Extract the [X, Y] coordinate from the center of the cell holding the provided text.  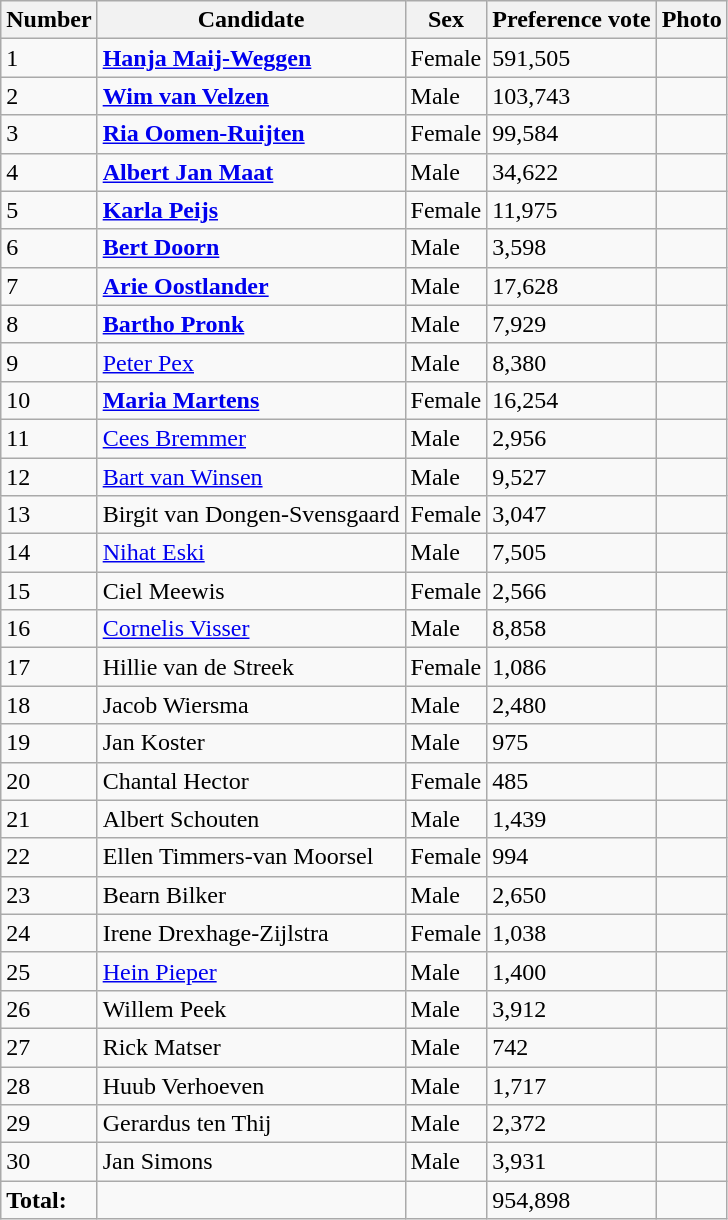
26 [49, 1009]
29 [49, 1124]
17 [49, 667]
11,975 [572, 210]
485 [572, 781]
Wim van Velzen [251, 96]
25 [49, 971]
6 [49, 248]
591,505 [572, 58]
Irene Drexhage-Zijlstra [251, 933]
1,086 [572, 667]
16 [49, 629]
12 [49, 477]
Chantal Hector [251, 781]
Bart van Winsen [251, 477]
34,622 [572, 172]
3,931 [572, 1162]
742 [572, 1047]
9 [49, 362]
1 [49, 58]
Ria Oomen-Ruijten [251, 134]
1,439 [572, 819]
20 [49, 781]
9,527 [572, 477]
2,372 [572, 1124]
Ciel Meewis [251, 591]
Jacob Wiersma [251, 705]
3,912 [572, 1009]
27 [49, 1047]
2,956 [572, 438]
Candidate [251, 20]
30 [49, 1162]
954,898 [572, 1200]
7 [49, 286]
Bartho Pronk [251, 324]
Preference vote [572, 20]
Birgit van Dongen-Svensgaard [251, 515]
7,505 [572, 553]
18 [49, 705]
2,480 [572, 705]
2,650 [572, 895]
Sex [446, 20]
994 [572, 857]
3 [49, 134]
2 [49, 96]
5 [49, 210]
15 [49, 591]
17,628 [572, 286]
Jan Simons [251, 1162]
1,717 [572, 1085]
1,400 [572, 971]
Bearn Bilker [251, 895]
Albert Jan Maat [251, 172]
Peter Pex [251, 362]
Karla Peijs [251, 210]
Number [49, 20]
23 [49, 895]
22 [49, 857]
28 [49, 1085]
14 [49, 553]
8 [49, 324]
Willem Peek [251, 1009]
Bert Doorn [251, 248]
10 [49, 400]
Photo [692, 20]
99,584 [572, 134]
21 [49, 819]
Total: [49, 1200]
24 [49, 933]
Huub Verhoeven [251, 1085]
Hanja Maij-Weggen [251, 58]
Nihat Eski [251, 553]
7,929 [572, 324]
1,038 [572, 933]
8,858 [572, 629]
Cornelis Visser [251, 629]
Hillie van de Streek [251, 667]
Ellen Timmers-van Moorsel [251, 857]
Hein Pieper [251, 971]
16,254 [572, 400]
8,380 [572, 362]
Jan Koster [251, 743]
13 [49, 515]
4 [49, 172]
2,566 [572, 591]
Maria Martens [251, 400]
Arie Oostlander [251, 286]
19 [49, 743]
11 [49, 438]
Cees Bremmer [251, 438]
Gerardus ten Thij [251, 1124]
3,598 [572, 248]
103,743 [572, 96]
3,047 [572, 515]
975 [572, 743]
Rick Matser [251, 1047]
Albert Schouten [251, 819]
